Scan for the cell matching the given text and deliver its (x, y) coordinate at center. 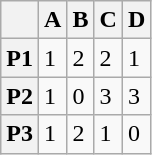
B (80, 20)
P1 (20, 58)
P2 (20, 96)
A (52, 20)
P3 (20, 134)
D (136, 20)
C (108, 20)
